Search for the cell housing the specified text and yield its (x, y) center coordinate. 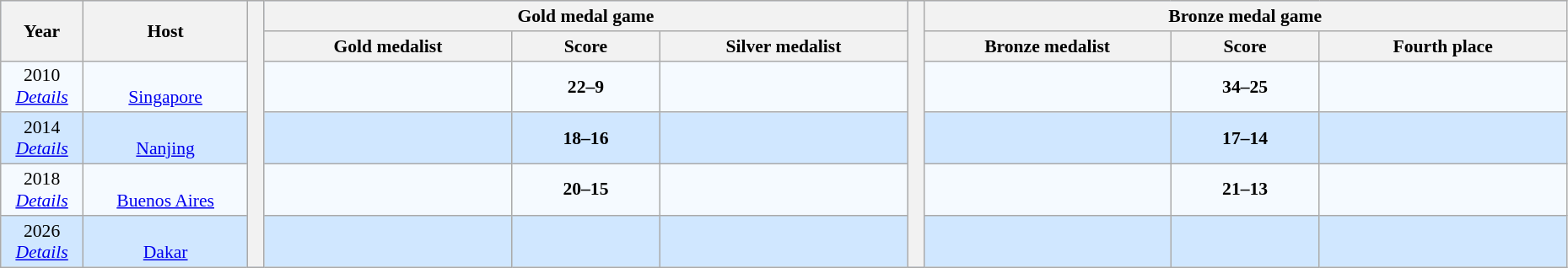
17–14 (1245, 138)
20–15 (586, 190)
2018Details (42, 190)
21–13 (1245, 190)
2010Details (42, 86)
Silver medalist (783, 46)
18–16 (586, 138)
Bronze medal game (1245, 16)
Host (165, 30)
Year (42, 30)
Gold medalist (388, 46)
Nanjing (165, 138)
Buenos Aires (165, 190)
2014Details (42, 138)
Fourth place (1442, 46)
Dakar (165, 241)
Gold medal game (585, 16)
Singapore (165, 86)
2026Details (42, 241)
22–9 (586, 86)
34–25 (1245, 86)
Bronze medalist (1048, 46)
